From the cell containing the given text, extract its center point as (x, y) coordinate. 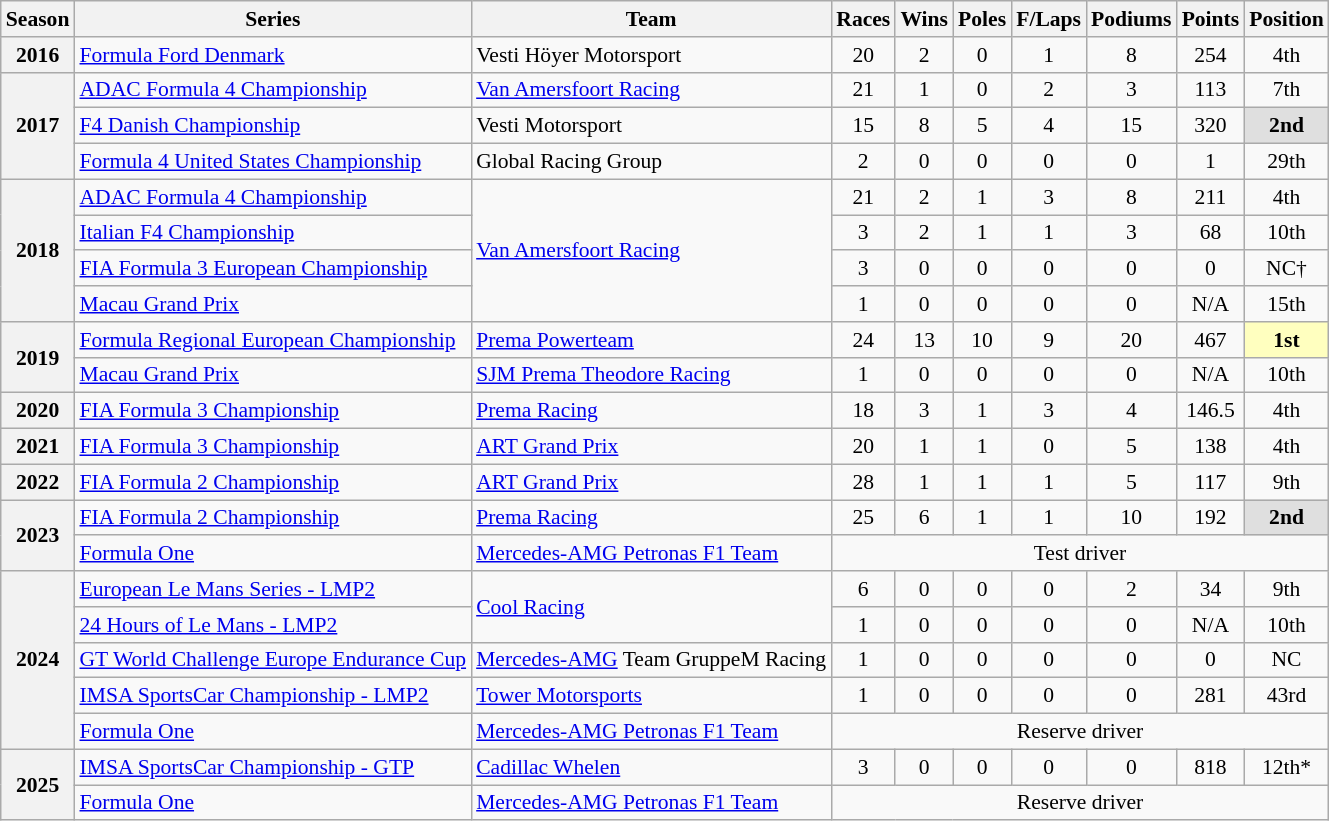
34 (1211, 589)
Mercedes-AMG Team GruppeM Racing (651, 660)
192 (1211, 518)
Wins (924, 19)
68 (1211, 233)
2016 (38, 55)
12th* (1286, 767)
Series (272, 19)
F4 Danish Championship (272, 126)
113 (1211, 90)
818 (1211, 767)
138 (1211, 447)
Formula Ford Denmark (272, 55)
2021 (38, 447)
Test driver (1080, 554)
2018 (38, 250)
Podiums (1132, 19)
2020 (38, 411)
320 (1211, 126)
NC (1286, 660)
29th (1286, 162)
2024 (38, 660)
GT World Challenge Europe Endurance Cup (272, 660)
24 Hours of Le Mans - LMP2 (272, 625)
13 (924, 340)
2025 (38, 784)
146.5 (1211, 411)
15th (1286, 304)
Prema Powerteam (651, 340)
Cadillac Whelen (651, 767)
43rd (1286, 696)
211 (1211, 197)
Position (1286, 19)
Races (863, 19)
Italian F4 Championship (272, 233)
2022 (38, 482)
Formula 4 United States Championship (272, 162)
Season (38, 19)
2019 (38, 358)
Formula Regional European Championship (272, 340)
2023 (38, 536)
Global Racing Group (651, 162)
9 (1048, 340)
117 (1211, 482)
European Le Mans Series - LMP2 (272, 589)
IMSA SportsCar Championship - GTP (272, 767)
281 (1211, 696)
Tower Motorsports (651, 696)
7th (1286, 90)
IMSA SportsCar Championship - LMP2 (272, 696)
467 (1211, 340)
1st (1286, 340)
Vesti Motorsport (651, 126)
NC† (1286, 269)
SJM Prema Theodore Racing (651, 375)
18 (863, 411)
Vesti Höyer Motorsport (651, 55)
28 (863, 482)
25 (863, 518)
Team (651, 19)
Poles (982, 19)
2017 (38, 126)
254 (1211, 55)
F/Laps (1048, 19)
24 (863, 340)
FIA Formula 3 European Championship (272, 269)
Points (1211, 19)
Cool Racing (651, 606)
